Detect which cell encompasses the target text, then output its (x, y) center coordinate. 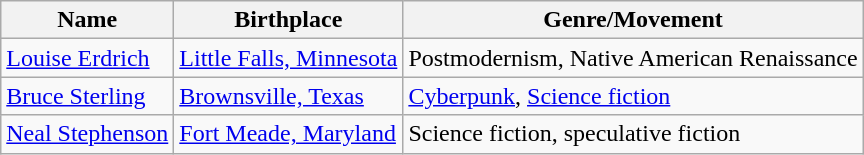
Little Falls, Minnesota (288, 58)
Name (88, 20)
Birthplace (288, 20)
Brownsville, Texas (288, 96)
Genre/Movement (633, 20)
Fort Meade, Maryland (288, 134)
Postmodernism, Native American Renaissance (633, 58)
Science fiction, speculative fiction (633, 134)
Neal Stephenson (88, 134)
Bruce Sterling (88, 96)
Cyberpunk, Science fiction (633, 96)
Louise Erdrich (88, 58)
